Determine the [X, Y] coordinate at the center of the cell enclosing the given text.  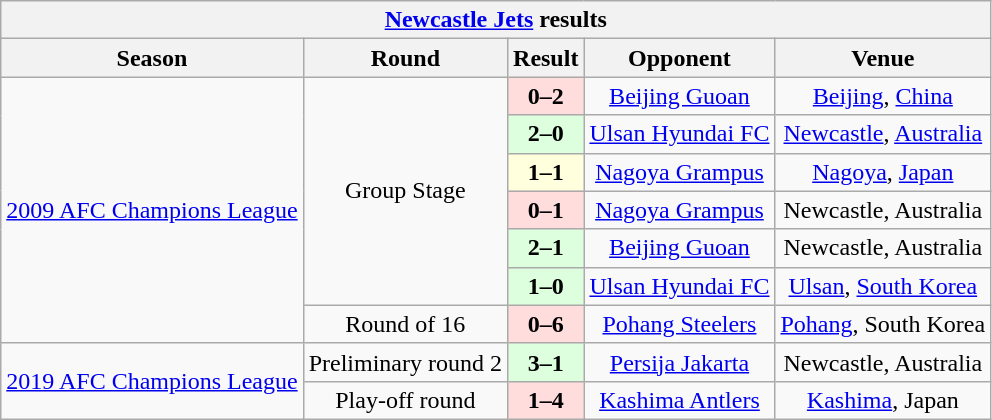
Group Stage [405, 191]
Round [405, 58]
0–2 [546, 96]
Persija Jakarta [680, 362]
0–6 [546, 324]
Venue [883, 58]
Pohang Steelers [680, 324]
Nagoya, Japan [883, 172]
1–4 [546, 400]
Kashima, Japan [883, 400]
Kashima Antlers [680, 400]
Opponent [680, 58]
Result [546, 58]
1–1 [546, 172]
3–1 [546, 362]
2019 AFC Champions League [152, 381]
Newcastle Jets results [496, 20]
1–0 [546, 286]
Season [152, 58]
Beijing, China [883, 96]
Pohang, South Korea [883, 324]
Ulsan, South Korea [883, 286]
0–1 [546, 210]
Round of 16 [405, 324]
Play-off round [405, 400]
2009 AFC Champions League [152, 210]
2–1 [546, 248]
2–0 [546, 134]
Preliminary round 2 [405, 362]
